Pinpoint the cell where the given text exists, returning its [X, Y] midpoint coordinate. 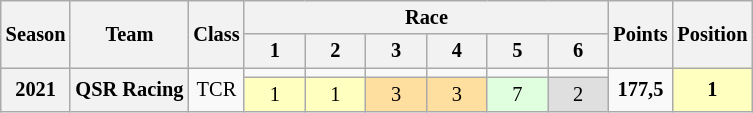
Points [640, 34]
QSR Racing [129, 90]
177,5 [640, 90]
Race [426, 17]
TCR [216, 90]
6 [578, 51]
7 [518, 94]
Position [712, 34]
Season [36, 34]
Class [216, 34]
Team [129, 34]
2021 [36, 90]
5 [518, 51]
4 [456, 51]
